Capture the cell that displays the provided text and extract its [X, Y] central coordinate. 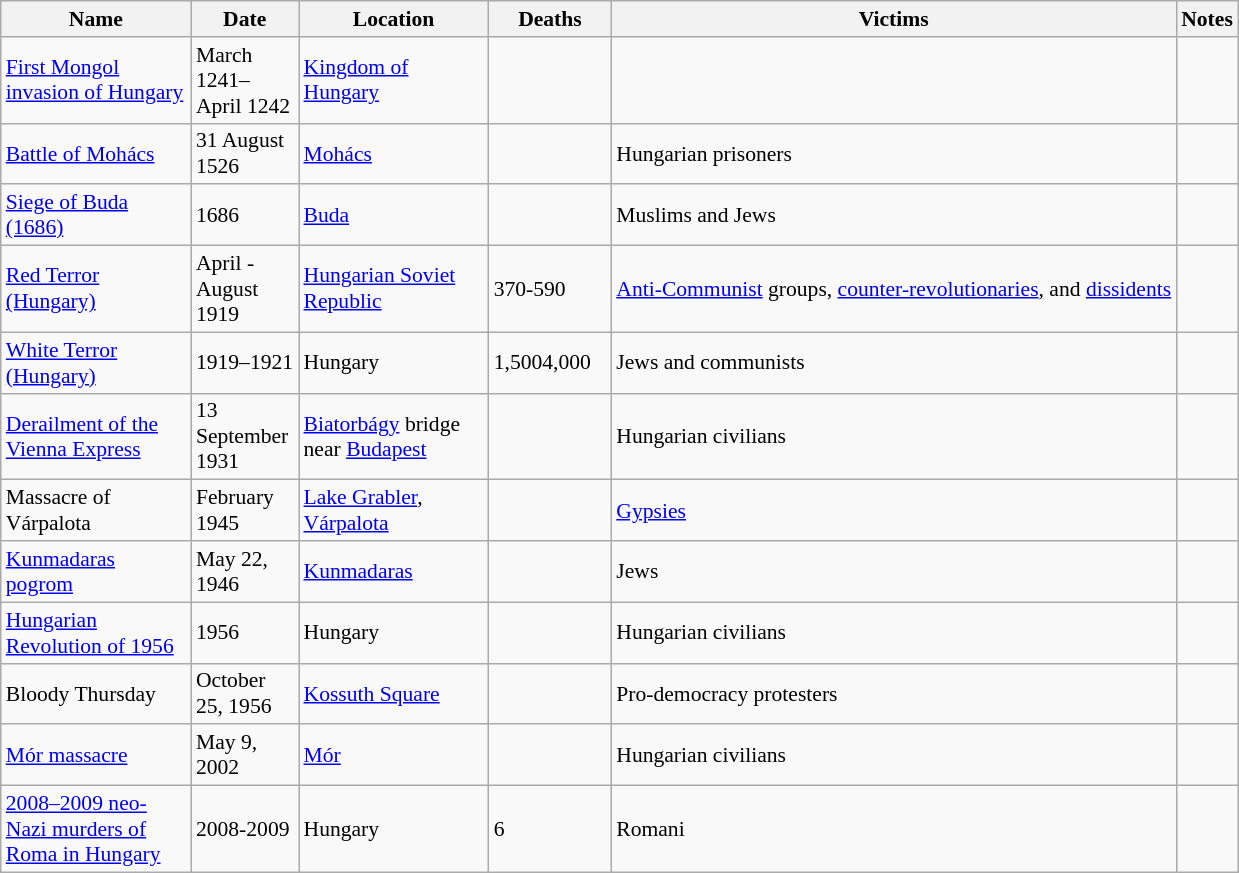
Jews [894, 572]
Notes [1207, 19]
1919–1921 [245, 362]
Derailment of the Vienna Express [96, 436]
October 25, 1956 [245, 694]
13 September 1931 [245, 436]
Kunmadaras [393, 572]
March 1241–April 1242 [245, 80]
Hungarian Soviet Republic [393, 290]
Kingdom of Hungary [393, 80]
Hungarian prisoners [894, 154]
May 22, 1946 [245, 572]
Romani [894, 830]
31 August 1526 [245, 154]
Red Terror (Hungary) [96, 290]
February 1945 [245, 510]
Kunmadaras pogrom [96, 572]
Hungarian Revolution of 1956 [96, 632]
Kossuth Square [393, 694]
Mohács [393, 154]
Mór massacre [96, 756]
Battle of Mohács [96, 154]
Buda [393, 216]
White Terror (Hungary) [96, 362]
Gypsies [894, 510]
1686 [245, 216]
Siege of Buda (1686) [96, 216]
Jews and communists [894, 362]
Date [245, 19]
May 9, 2002 [245, 756]
1956 [245, 632]
Victims [894, 19]
Deaths [550, 19]
6 [550, 830]
1,5004,000 [550, 362]
Bloody Thursday [96, 694]
Anti-Communist groups, counter-revolutionaries, and dissidents [894, 290]
Biatorbágy bridge near Budapest [393, 436]
Massacre of Várpalota [96, 510]
Name [96, 19]
April - August 1919 [245, 290]
370-590 [550, 290]
Mór [393, 756]
Muslims and Jews [894, 216]
Pro-democracy protesters [894, 694]
2008-2009 [245, 830]
2008–2009 neo-Nazi murders of Roma in Hungary [96, 830]
Lake Grabler, Várpalota [393, 510]
First Mongol invasion of Hungary [96, 80]
Location [393, 19]
